Scan for the cell matching the given text and deliver its (x, y) coordinate at center. 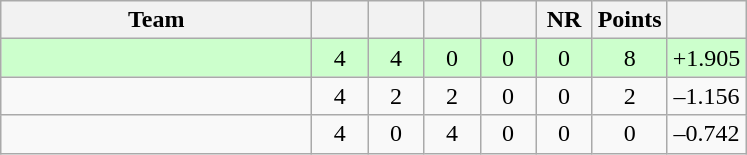
–1.156 (706, 96)
NR (564, 20)
–0.742 (706, 134)
Points (630, 20)
+1.905 (706, 58)
8 (630, 58)
Team (156, 20)
